Detect which cell encompasses the target text, then output its [X, Y] center coordinate. 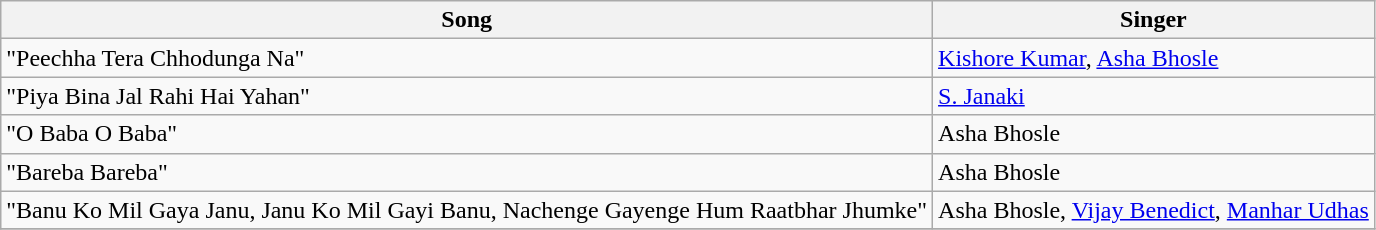
Kishore Kumar, Asha Bhosle [1154, 58]
"Piya Bina Jal Rahi Hai Yahan" [467, 96]
Singer [1154, 20]
"Peechha Tera Chhodunga Na" [467, 58]
"Banu Ko Mil Gaya Janu, Janu Ko Mil Gayi Banu, Nachenge Gayenge Hum Raatbhar Jhumke" [467, 210]
"Bareba Bareba" [467, 172]
"O Baba O Baba" [467, 134]
Song [467, 20]
S. Janaki [1154, 96]
Asha Bhosle, Vijay Benedict, Manhar Udhas [1154, 210]
